Provide the (X, Y) coordinate of the cell's center where the given text is located.  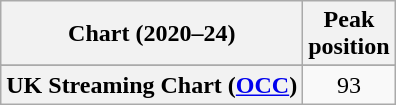
UK Streaming Chart (OCC) (152, 85)
Peakposition (349, 34)
Chart (2020–24) (152, 34)
93 (349, 85)
